Identify which cell holds the provided text, then report its (x, y) central coordinate. 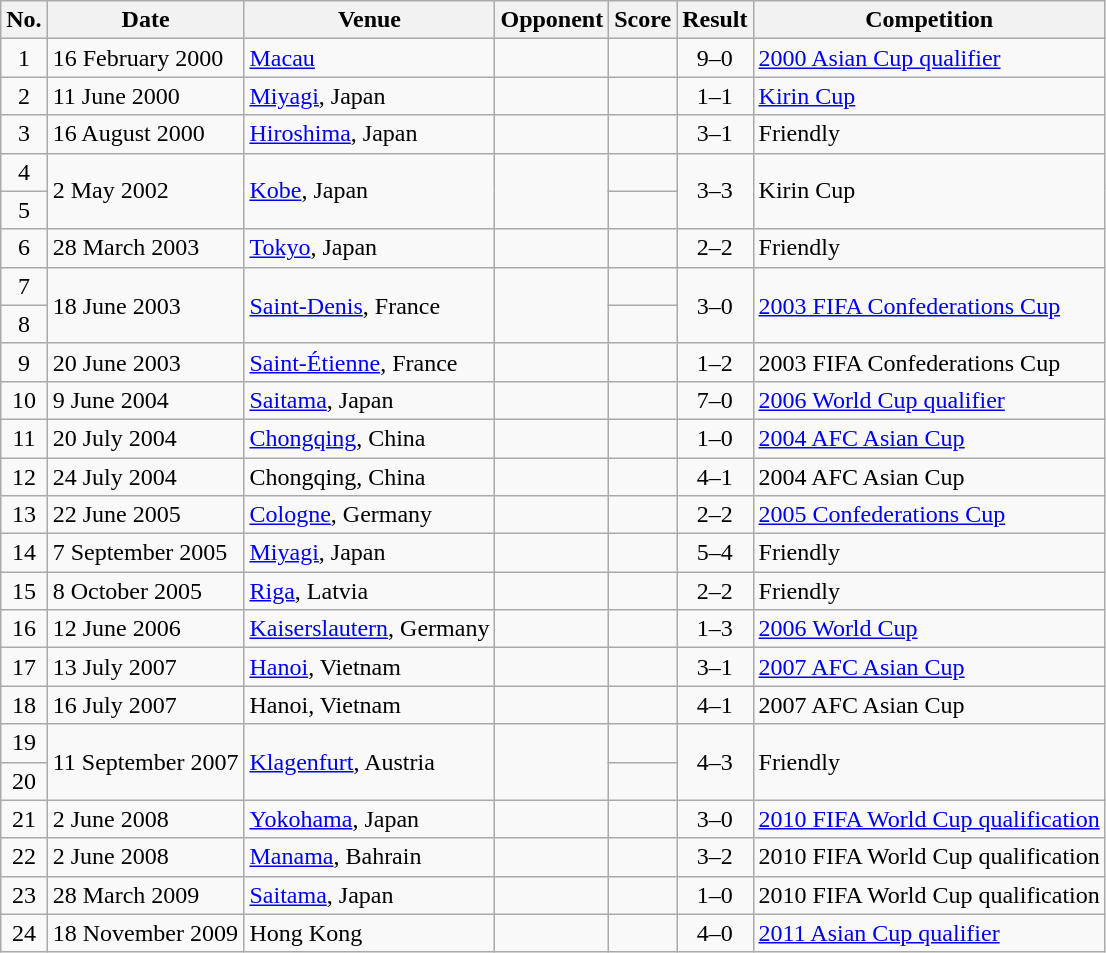
8 (24, 324)
2011 Asian Cup qualifier (929, 933)
13 July 2007 (146, 667)
Venue (370, 20)
Result (715, 20)
11 June 2000 (146, 96)
3 (24, 134)
7 (24, 286)
17 (24, 667)
1–1 (715, 96)
2005 Confederations Cup (929, 515)
Klagenfurt, Austria (370, 762)
20 July 2004 (146, 438)
2006 World Cup qualifier (929, 400)
9–0 (715, 58)
Cologne, Germany (370, 515)
16 February 2000 (146, 58)
18 (24, 705)
2006 World Cup (929, 629)
15 (24, 591)
22 June 2005 (146, 515)
4–0 (715, 933)
24 July 2004 (146, 477)
11 (24, 438)
24 (24, 933)
10 (24, 400)
11 September 2007 (146, 762)
Competition (929, 20)
3–2 (715, 857)
8 October 2005 (146, 591)
Macau (370, 58)
12 (24, 477)
4 (24, 172)
Score (643, 20)
1 (24, 58)
2000 Asian Cup qualifier (929, 58)
Date (146, 20)
7 September 2005 (146, 553)
16 July 2007 (146, 705)
4–3 (715, 762)
28 March 2003 (146, 248)
Kaiserslautern, Germany (370, 629)
Tokyo, Japan (370, 248)
6 (24, 248)
28 March 2009 (146, 895)
Manama, Bahrain (370, 857)
Saint-Étienne, France (370, 362)
Hong Kong (370, 933)
1–3 (715, 629)
Opponent (552, 20)
5 (24, 210)
Yokohama, Japan (370, 819)
9 June 2004 (146, 400)
16 August 2000 (146, 134)
16 (24, 629)
12 June 2006 (146, 629)
3–3 (715, 191)
20 June 2003 (146, 362)
7–0 (715, 400)
20 (24, 781)
Saint-Denis, France (370, 305)
22 (24, 857)
21 (24, 819)
2 May 2002 (146, 191)
18 June 2003 (146, 305)
19 (24, 743)
No. (24, 20)
9 (24, 362)
Riga, Latvia (370, 591)
5–4 (715, 553)
1–2 (715, 362)
Kobe, Japan (370, 191)
14 (24, 553)
18 November 2009 (146, 933)
Hiroshima, Japan (370, 134)
23 (24, 895)
2 (24, 96)
13 (24, 515)
